Extract the [X, Y] coordinate from the center of the cell holding the provided text.  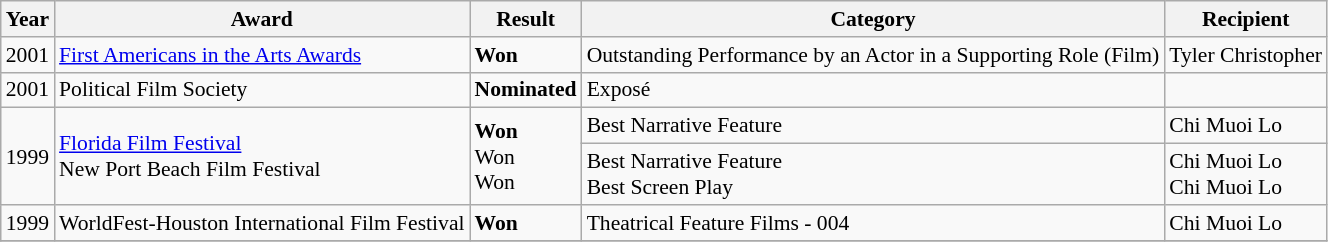
Year [28, 19]
Tyler Christopher [1246, 55]
WorldFest-Houston International Film Festival [262, 223]
WonWonWon [526, 156]
First Americans in the Arts Awards [262, 55]
Result [526, 19]
Best Narrative Feature [874, 126]
Chi Muoi LoChi Muoi Lo [1246, 174]
Award [262, 19]
Best Narrative FeatureBest Screen Play [874, 174]
Political Film Society [262, 90]
Florida Film FestivalNew Port Beach Film Festival [262, 156]
Outstanding Performance by an Actor in a Supporting Role (Film) [874, 55]
Exposé [874, 90]
Recipient [1246, 19]
Nominated [526, 90]
Theatrical Feature Films - 004 [874, 223]
Category [874, 19]
